Extract the (x, y) coordinate from the center of the cell holding the provided text.  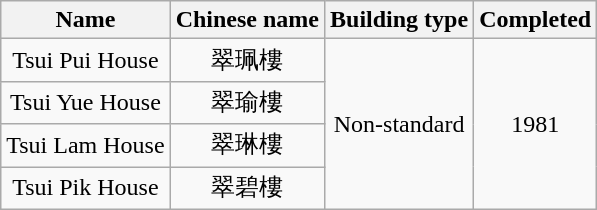
Building type (400, 20)
Completed (536, 20)
翠琳樓 (247, 146)
Name (86, 20)
Tsui Yue House (86, 102)
Tsui Pui House (86, 60)
Tsui Lam House (86, 146)
翠珮樓 (247, 60)
Non-standard (400, 124)
翠碧樓 (247, 188)
翠瑜樓 (247, 102)
Chinese name (247, 20)
1981 (536, 124)
Tsui Pik House (86, 188)
